From the cell containing the given text, extract its center point as [X, Y] coordinate. 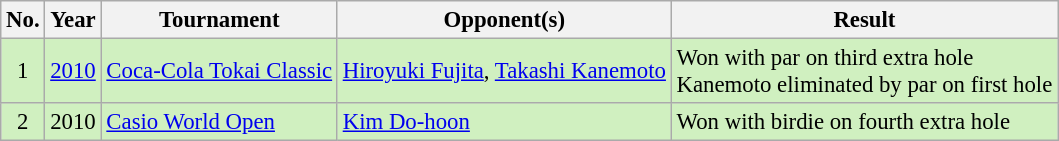
Tournament [219, 20]
Won with birdie on fourth extra hole [864, 122]
2 [23, 122]
Hiroyuki Fujita, Takashi Kanemoto [504, 72]
Casio World Open [219, 122]
Year [73, 20]
Opponent(s) [504, 20]
Result [864, 20]
Kim Do-hoon [504, 122]
1 [23, 72]
Won with par on third extra holeKanemoto eliminated by par on first hole [864, 72]
No. [23, 20]
Coca-Cola Tokai Classic [219, 72]
